Output the [x, y] coordinate of the center of the cell containing the given text.  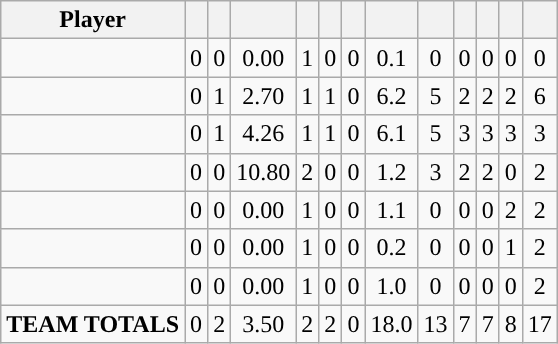
17 [540, 324]
4.26 [264, 134]
8 [510, 324]
6.1 [392, 134]
13 [436, 324]
1.1 [392, 210]
6.2 [392, 96]
18.0 [392, 324]
1.0 [392, 286]
2.70 [264, 96]
1.2 [392, 172]
TEAM TOTALS [93, 324]
3.50 [264, 324]
0.2 [392, 248]
10.80 [264, 172]
0.1 [392, 58]
6 [540, 96]
Player [93, 20]
